Search for the cell housing the specified text and yield its [X, Y] center coordinate. 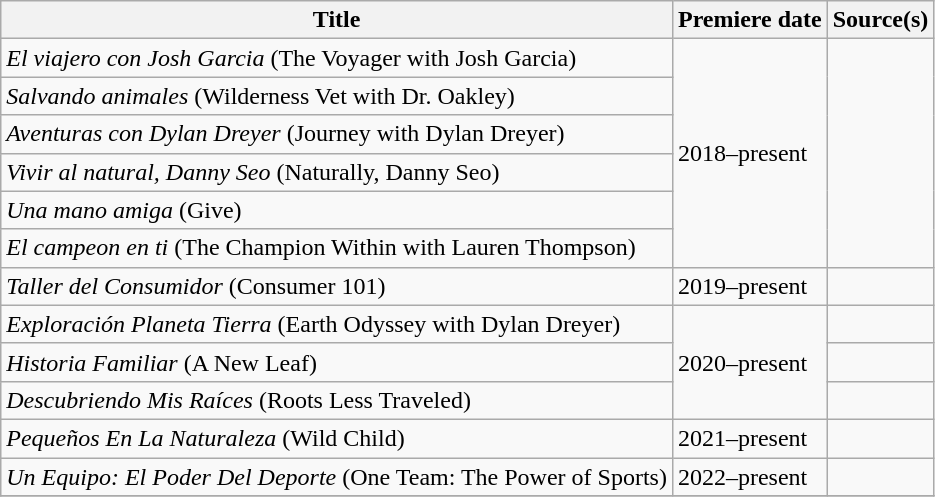
2020–present [750, 362]
Title [337, 20]
Source(s) [880, 20]
Descubriendo Mis Raíces (Roots Less Traveled) [337, 400]
El campeon en ti (The Champion Within with Lauren Thompson) [337, 248]
Una mano amiga (Give) [337, 210]
Un Equipo: El Poder Del Deporte (One Team: The Power of Sports) [337, 477]
Taller del Consumidor (Consumer 101) [337, 286]
Vivir al natural, Danny Seo (Naturally, Danny Seo) [337, 172]
2021–present [750, 438]
2019–present [750, 286]
2018–present [750, 153]
2022–present [750, 477]
Pequeños En La Naturaleza (Wild Child) [337, 438]
Premiere date [750, 20]
Historia Familiar (A New Leaf) [337, 362]
Salvando animales (Wilderness Vet with Dr. Oakley) [337, 96]
Exploración Planeta Tierra (Earth Odyssey with Dylan Dreyer) [337, 324]
Aventuras con Dylan Dreyer (Journey with Dylan Dreyer) [337, 134]
El viajero con Josh Garcia (The Voyager with Josh Garcia) [337, 58]
